Determine the [X, Y] coordinate at the center of the cell enclosing the given text.  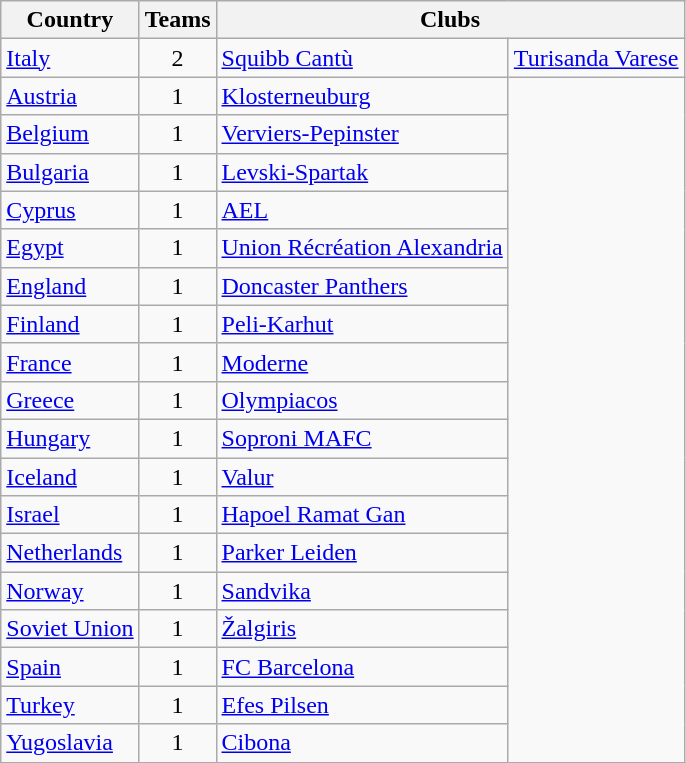
Country [70, 20]
Turkey [70, 705]
Parker Leiden [362, 553]
Soproni MAFC [362, 438]
Turisanda Varese [596, 58]
Egypt [70, 248]
Levski-Spartak [362, 172]
Verviers-Pepinster [362, 134]
Bulgaria [70, 172]
Valur [362, 477]
Union Récréation Alexandria [362, 248]
Spain [70, 667]
Israel [70, 515]
Squibb Cantù [362, 58]
Greece [70, 400]
Sandvika [362, 591]
Olympiacos [362, 400]
Klosterneuburg [362, 96]
Teams [178, 20]
Yugoslavia [70, 743]
Doncaster Panthers [362, 286]
Clubs [450, 20]
Italy [70, 58]
England [70, 286]
Belgium [70, 134]
Hapoel Ramat Gan [362, 515]
Cyprus [70, 210]
Finland [70, 324]
Efes Pilsen [362, 705]
Austria [70, 96]
Norway [70, 591]
Cibona [362, 743]
Peli-Karhut [362, 324]
Moderne [362, 362]
Soviet Union [70, 629]
FC Barcelona [362, 667]
Iceland [70, 477]
France [70, 362]
Netherlands [70, 553]
AEL [362, 210]
2 [178, 58]
Hungary [70, 438]
Žalgiris [362, 629]
